Capture the cell that displays the provided text and extract its (X, Y) central coordinate. 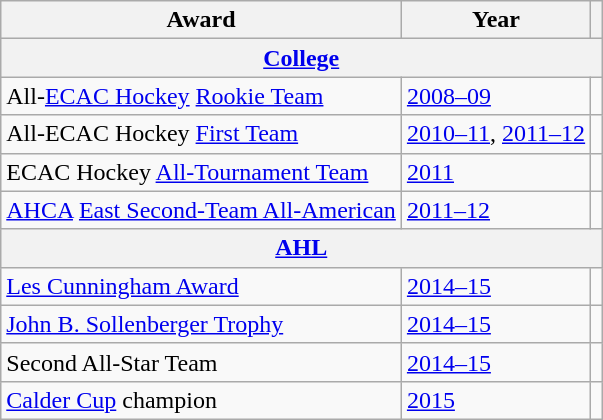
College (302, 58)
2015 (496, 400)
2010–11, 2011–12 (496, 134)
AHL (302, 248)
2011–12 (496, 210)
John B. Sollenberger Trophy (202, 324)
Second All-Star Team (202, 362)
2008–09 (496, 96)
Les Cunningham Award (202, 286)
Year (496, 20)
All-ECAC Hockey Rookie Team (202, 96)
ECAC Hockey All-Tournament Team (202, 172)
Award (202, 20)
Calder Cup champion (202, 400)
AHCA East Second-Team All-American (202, 210)
2011 (496, 172)
All-ECAC Hockey First Team (202, 134)
